Provide the [X, Y] coordinate of the cell's center where the given text is located.  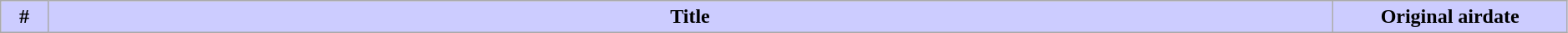
Title [690, 17]
# [24, 17]
Original airdate [1450, 17]
